Capture the cell that displays the provided text and extract its (X, Y) central coordinate. 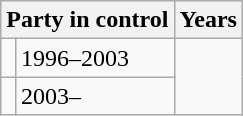
1996–2003 (94, 58)
Years (208, 20)
Party in control (88, 20)
2003– (94, 96)
